Locate the cell with the specified text and output its [x, y] center coordinate. 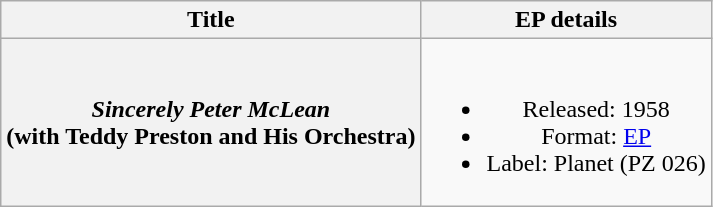
Released: 1958Format: EPLabel: Planet (PZ 026) [566, 122]
Sincerely Peter McLean (with Teddy Preston and His Orchestra) [211, 122]
EP details [566, 20]
Title [211, 20]
